Return (x, y) of the center of cell containing provided text 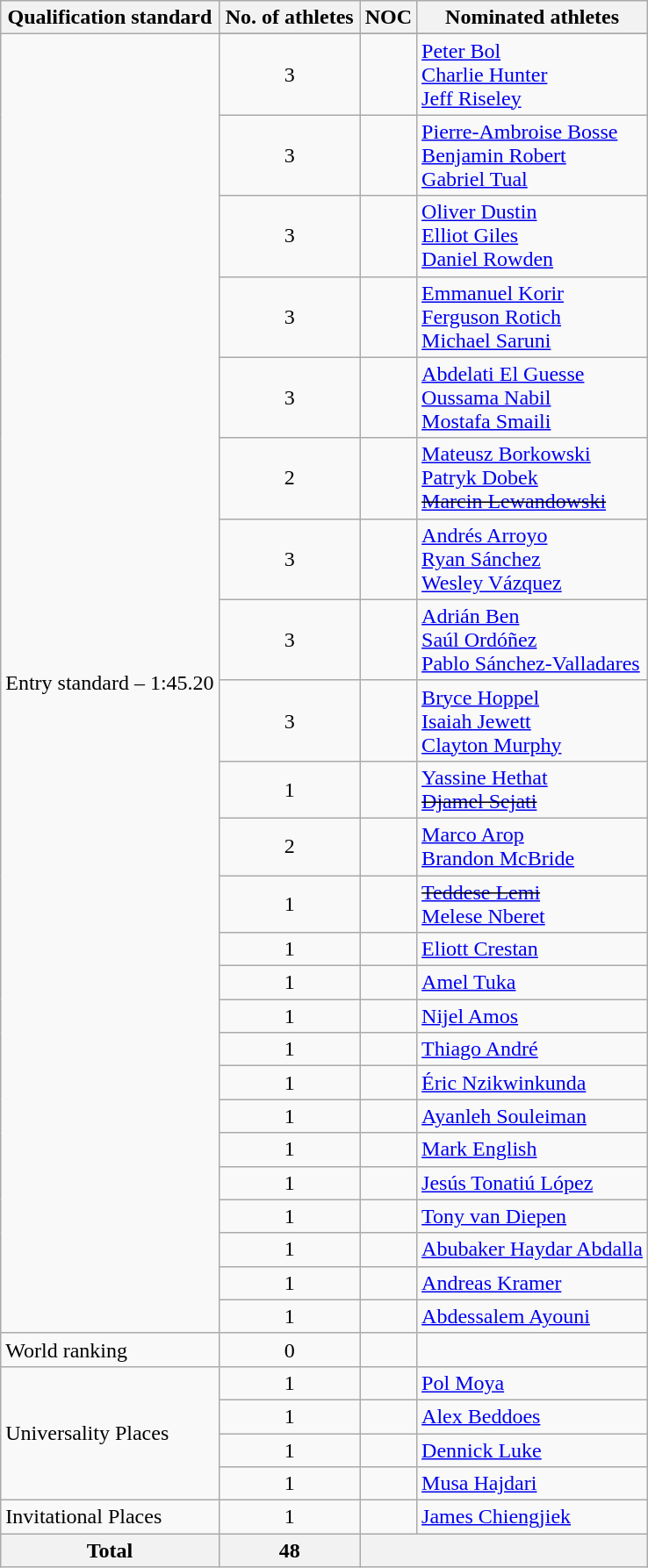
Mateusz BorkowskiPatryk DobekMarcin Lewandowski (532, 478)
Nijel Amos (532, 1016)
World ranking (110, 1350)
Andreas Kramer (532, 1283)
Abubaker Haydar Abdalla (532, 1249)
Nominated athletes (532, 18)
Tony van Diepen (532, 1216)
Yassine HethatDjamel Sejati (532, 790)
Teddese LemiMelese Nberet (532, 904)
Andrés ArroyoRyan SánchezWesley Vázquez (532, 559)
Thiago André (532, 1049)
Total (110, 1550)
0 (290, 1350)
48 (290, 1550)
Marco AropBrandon McBride (532, 846)
Universality Places (110, 1433)
Mark English (532, 1149)
Pol Moya (532, 1383)
No. of athletes (290, 18)
Éric Nzikwinkunda (532, 1083)
Abdelati El GuesseOussama NabilMostafa Smaili (532, 397)
Eliott Crestan (532, 949)
Amel Tuka (532, 983)
Invitational Places (110, 1517)
Bryce HoppelIsaiah JewettClayton Murphy (532, 720)
Ayanleh Souleiman (532, 1116)
James Chiengjiek (532, 1517)
Musa Hajdari (532, 1484)
Alex Beddoes (532, 1416)
Jesús Tonatiú López (532, 1183)
Entry standard – 1:45.20 (110, 684)
Oliver DustinElliot GilesDaniel Rowden (532, 236)
Adrián BenSaúl OrdóñezPablo Sánchez-Valladares (532, 640)
Qualification standard (110, 18)
Peter BolCharlie HunterJeff Riseley (532, 75)
NOC (388, 18)
Emmanuel KorirFerguson RotichMichael Saruni (532, 317)
Abdessalem Ayouni (532, 1316)
Dennick Luke (532, 1450)
Pierre-Ambroise BosseBenjamin RobertGabriel Tual (532, 155)
